Capture the cell that displays the provided text and extract its (x, y) central coordinate. 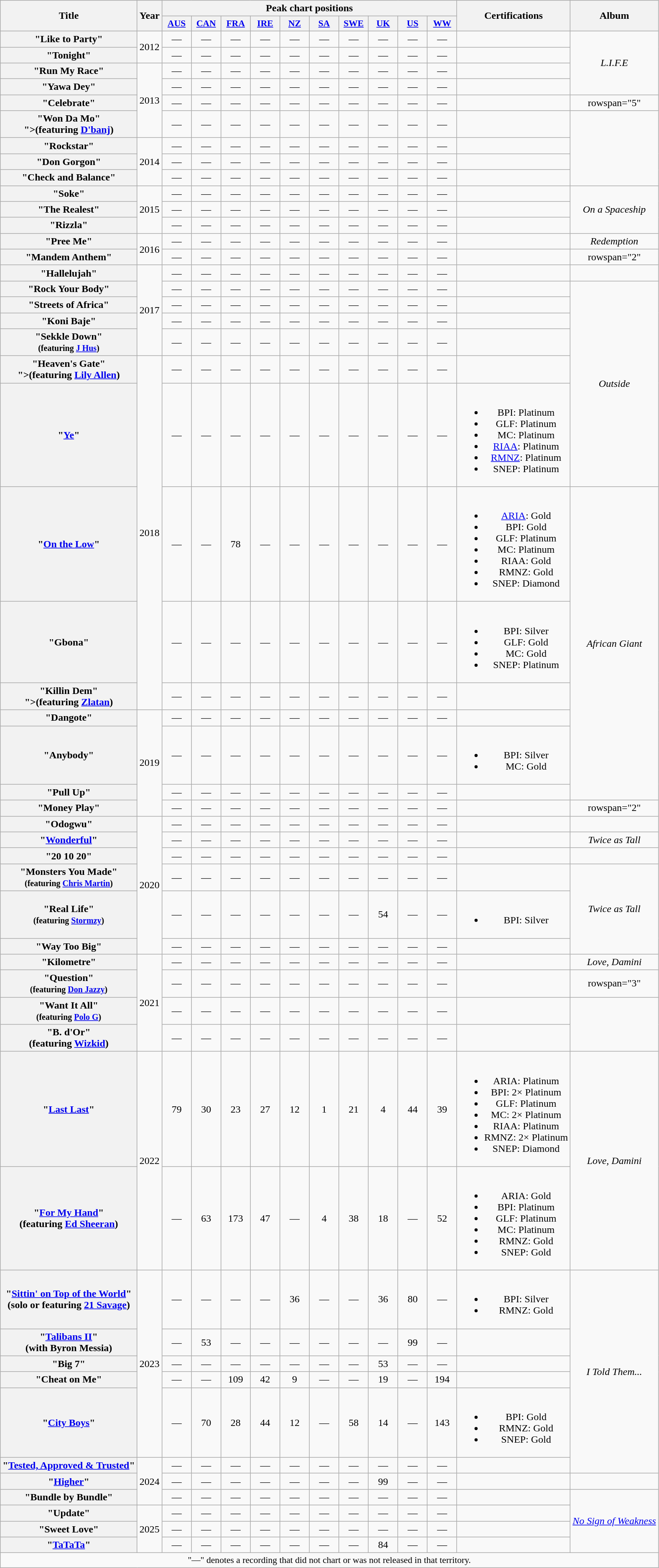
"Streets of Africa" (69, 305)
"Rock Your Body" (69, 289)
"Last Last" (69, 1109)
2019 (150, 763)
ARIA: GoldBPI: PlatinumGLF: PlatinumMC: PlatinumRMNZ: GoldSNEP: Gold (513, 1218)
I Told Them... (614, 1372)
US (413, 24)
ARIA: PlatinumBPI: 2× PlatinumGLF: PlatinumMC: 2× PlatinumRIAA: PlatinumRMNZ: 2× PlatinumSNEP: Diamond (513, 1109)
"Killin Dem"">(featuring Zlatan) (69, 696)
Outside (614, 384)
"Tested, Approved & Trusted" (69, 1465)
"Hallelujah" (69, 273)
"Money Play" (69, 808)
2012 (150, 47)
"On the Low" (69, 544)
1 (324, 1109)
"The Realest" (69, 209)
2018 (150, 533)
63 (206, 1218)
"Check and Balance" (69, 178)
2015 (150, 209)
"Want It All"(featuring Polo G) (69, 1011)
"Wonderful" (69, 840)
"20 10 20" (69, 856)
58 (354, 1422)
"Sweet Love" (69, 1529)
"Anybody" (69, 755)
Year (150, 16)
"Mandem Anthem" (69, 257)
2017 (150, 310)
WW (442, 24)
BPI: PlatinumGLF: PlatinumMC: PlatinumRIAA: PlatinumRMNZ: PlatinumSNEP: Platinum (513, 435)
"Dangote" (69, 718)
ARIA: GoldBPI: GoldGLF: PlatinumMC: PlatinumRIAA: GoldRMNZ: GoldSNEP: Diamond (513, 544)
52 (442, 1218)
rowspan="5" (614, 103)
Peak chart positions (309, 8)
UK (384, 24)
"Bundle by Bundle" (69, 1497)
2023 (150, 1364)
No Sign of Weakness (614, 1521)
"Heaven's Gate"">(featuring Lily Allen) (69, 369)
"Pull Up" (69, 792)
30 (206, 1109)
SA (324, 24)
"Run My Race" (69, 71)
rowspan="3" (614, 983)
42 (265, 1380)
14 (384, 1422)
Certifications (513, 16)
84 (384, 1545)
"Odogwu" (69, 824)
19 (384, 1380)
CAN (206, 24)
BPI: SilverGLF: GoldMC: GoldSNEP: Platinum (513, 642)
143 (442, 1422)
"Rockstar" (69, 146)
BPI: GoldRMNZ: GoldSNEP: Gold (513, 1422)
27 (265, 1109)
80 (413, 1299)
39 (442, 1109)
BPI: SilverRMNZ: Gold (513, 1299)
"For My Hand"(featuring Ed Sheeran) (69, 1218)
2022 (150, 1161)
Redemption (614, 241)
"Don Gorgon" (69, 162)
38 (354, 1218)
2020 (150, 885)
FRA (236, 24)
"Way Too Big" (69, 946)
"TaTaTa" (69, 1545)
Title (69, 16)
194 (442, 1380)
"Koni Baje" (69, 320)
"—" denotes a recording that did not chart or was not released in that territory. (329, 1560)
"Like to Party" (69, 39)
"City Boys" (69, 1422)
"Talibans II"(with Byron Messia) (69, 1342)
AUS (176, 24)
Album (614, 16)
African Giant (614, 643)
"Higher" (69, 1481)
70 (206, 1422)
"Yawa Dey" (69, 87)
"Big 7" (69, 1364)
9 (295, 1380)
IRE (265, 24)
2016 (150, 249)
"Rizzla" (69, 225)
"Cheat on Me" (69, 1380)
79 (176, 1109)
173 (236, 1218)
NZ (295, 24)
"Ye" (69, 435)
"Soke" (69, 193)
109 (236, 1380)
L.I.F.E (614, 63)
2013 (150, 100)
"Monsters You Made"(featuring Chris Martin) (69, 877)
"Won Da Mo"">(featuring D'banj) (69, 125)
2014 (150, 162)
BPI: Silver (513, 914)
54 (384, 914)
2024 (150, 1481)
2025 (150, 1529)
SWE (354, 24)
"Update" (69, 1513)
"Gbona" (69, 642)
"Sittin' on Top of the World"(solo or featuring 21 Savage) (69, 1299)
2021 (150, 1003)
"Celebrate" (69, 103)
"Question"(featuring Don Jazzy) (69, 983)
On a Spaceship (614, 209)
23 (236, 1109)
"Pree Me" (69, 241)
"Tonight" (69, 55)
"Kilometre" (69, 962)
"B. d'Or"(featuring Wizkid) (69, 1038)
47 (265, 1218)
21 (354, 1109)
BPI: SilverMC: Gold (513, 755)
78 (236, 544)
28 (236, 1422)
"Sekkle Down"(featuring J Hus) (69, 343)
"Real Life"(featuring Stormzy) (69, 914)
18 (384, 1218)
